Locate the cell with the specified text and output its (x, y) center coordinate. 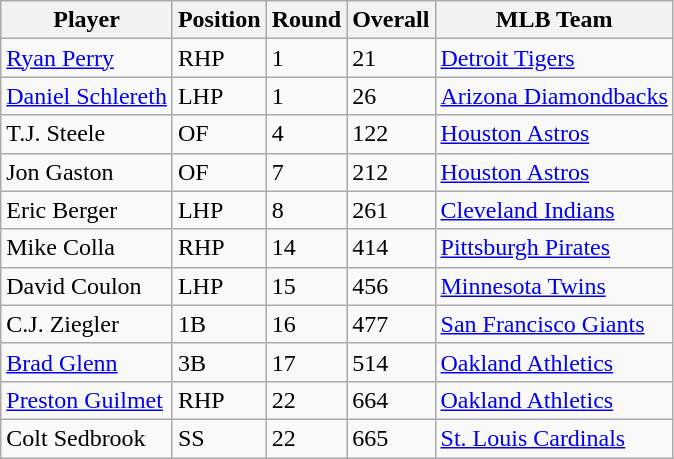
Overall (391, 20)
San Francisco Giants (554, 324)
Daniel Schlereth (87, 96)
Detroit Tigers (554, 58)
Arizona Diamondbacks (554, 96)
4 (306, 134)
8 (306, 210)
Preston Guilmet (87, 400)
C.J. Ziegler (87, 324)
456 (391, 286)
212 (391, 172)
665 (391, 438)
Cleveland Indians (554, 210)
1B (219, 324)
664 (391, 400)
Eric Berger (87, 210)
414 (391, 248)
122 (391, 134)
16 (306, 324)
3B (219, 362)
17 (306, 362)
T.J. Steele (87, 134)
Ryan Perry (87, 58)
21 (391, 58)
Pittsburgh Pirates (554, 248)
477 (391, 324)
514 (391, 362)
Position (219, 20)
Colt Sedbrook (87, 438)
261 (391, 210)
Minnesota Twins (554, 286)
MLB Team (554, 20)
St. Louis Cardinals (554, 438)
Mike Colla (87, 248)
Brad Glenn (87, 362)
Player (87, 20)
14 (306, 248)
David Coulon (87, 286)
7 (306, 172)
15 (306, 286)
26 (391, 96)
SS (219, 438)
Jon Gaston (87, 172)
Round (306, 20)
